Determine the [x, y] coordinate at the center of the cell enclosing the given text.  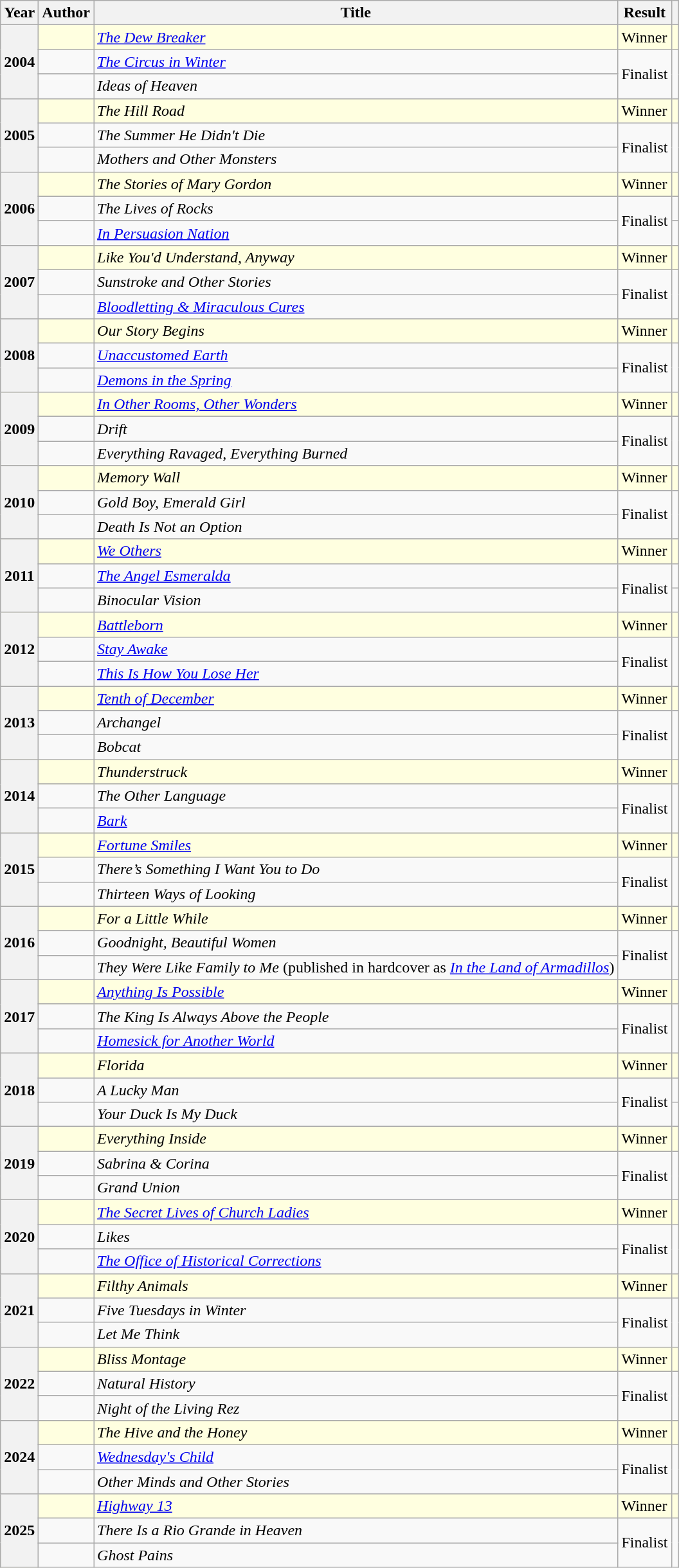
The Other Language [356, 796]
The Office of Historical Corrections [356, 1261]
Ideas of Heaven [356, 86]
Bloodletting & Miraculous Cures [356, 307]
Unaccustomed Earth [356, 356]
2016 [19, 943]
Title [356, 13]
The Circus in Winter [356, 62]
2013 [19, 722]
Memory Wall [356, 478]
This Is How You Lose Her [356, 673]
2007 [19, 282]
The King Is Always Above the People [356, 1016]
The Summer He Didn't Die [356, 135]
2022 [19, 1383]
Thunderstruck [356, 772]
Sabrina & Corina [356, 1163]
2025 [19, 1531]
2006 [19, 208]
Anything Is Possible [356, 992]
Bark [356, 821]
The Secret Lives of Church Ladies [356, 1212]
Everything Inside [356, 1139]
2012 [19, 649]
Fortune Smiles [356, 845]
The Hive and the Honey [356, 1432]
Wednesday's Child [356, 1457]
Everything Ravaged, Everything Burned [356, 453]
Our Story Begins [356, 331]
Goodnight, Beautiful Women [356, 943]
Natural History [356, 1383]
Mothers and Other Monsters [356, 160]
There Is a Rio Grande in Heaven [356, 1531]
2005 [19, 135]
The Lives of Rocks [356, 208]
They Were Like Family to Me (published in hardcover as In the Land of Armadillos) [356, 967]
2009 [19, 429]
The Angel Esmeralda [356, 576]
Like You'd Understand, Anyway [356, 257]
Other Minds and Other Stories [356, 1481]
2024 [19, 1457]
Demons in the Spring [356, 380]
2008 [19, 356]
Death Is Not an Option [356, 527]
Stay Awake [356, 649]
Night of the Living Rez [356, 1408]
Bliss Montage [356, 1359]
Five Tuesdays in Winter [356, 1310]
2014 [19, 796]
2021 [19, 1310]
In Persuasion Nation [356, 233]
Let Me Think [356, 1335]
Homesick for Another World [356, 1041]
Tenth of December [356, 698]
Grand Union [356, 1188]
Thirteen Ways of Looking [356, 894]
2004 [19, 62]
2020 [19, 1237]
There’s Something I Want You to Do [356, 870]
2011 [19, 576]
2010 [19, 502]
Florida [356, 1065]
Binocular Vision [356, 600]
We Others [356, 551]
2015 [19, 870]
Bobcat [356, 747]
Battleborn [356, 624]
Author [66, 13]
A Lucky Man [356, 1090]
Result [644, 13]
Year [19, 13]
The Hill Road [356, 111]
The Stories of Mary Gordon [356, 184]
Highway 13 [356, 1506]
The Dew Breaker [356, 37]
In Other Rooms, Other Wonders [356, 405]
Your Duck Is My Duck [356, 1115]
Gold Boy, Emerald Girl [356, 502]
2019 [19, 1163]
For a Little While [356, 918]
Filthy Animals [356, 1286]
Likes [356, 1237]
Drift [356, 429]
Ghost Pains [356, 1555]
2017 [19, 1016]
2018 [19, 1089]
Sunstroke and Other Stories [356, 282]
Archangel [356, 723]
